Capture the cell that displays the provided text and extract its [x, y] central coordinate. 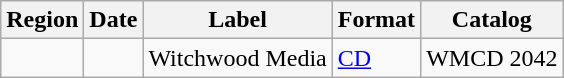
WMCD 2042 [492, 58]
Format [376, 20]
Witchwood Media [238, 58]
Date [114, 20]
Catalog [492, 20]
Region [42, 20]
Label [238, 20]
CD [376, 58]
